Extract the [X, Y] coordinate from the center of the cell holding the provided text.  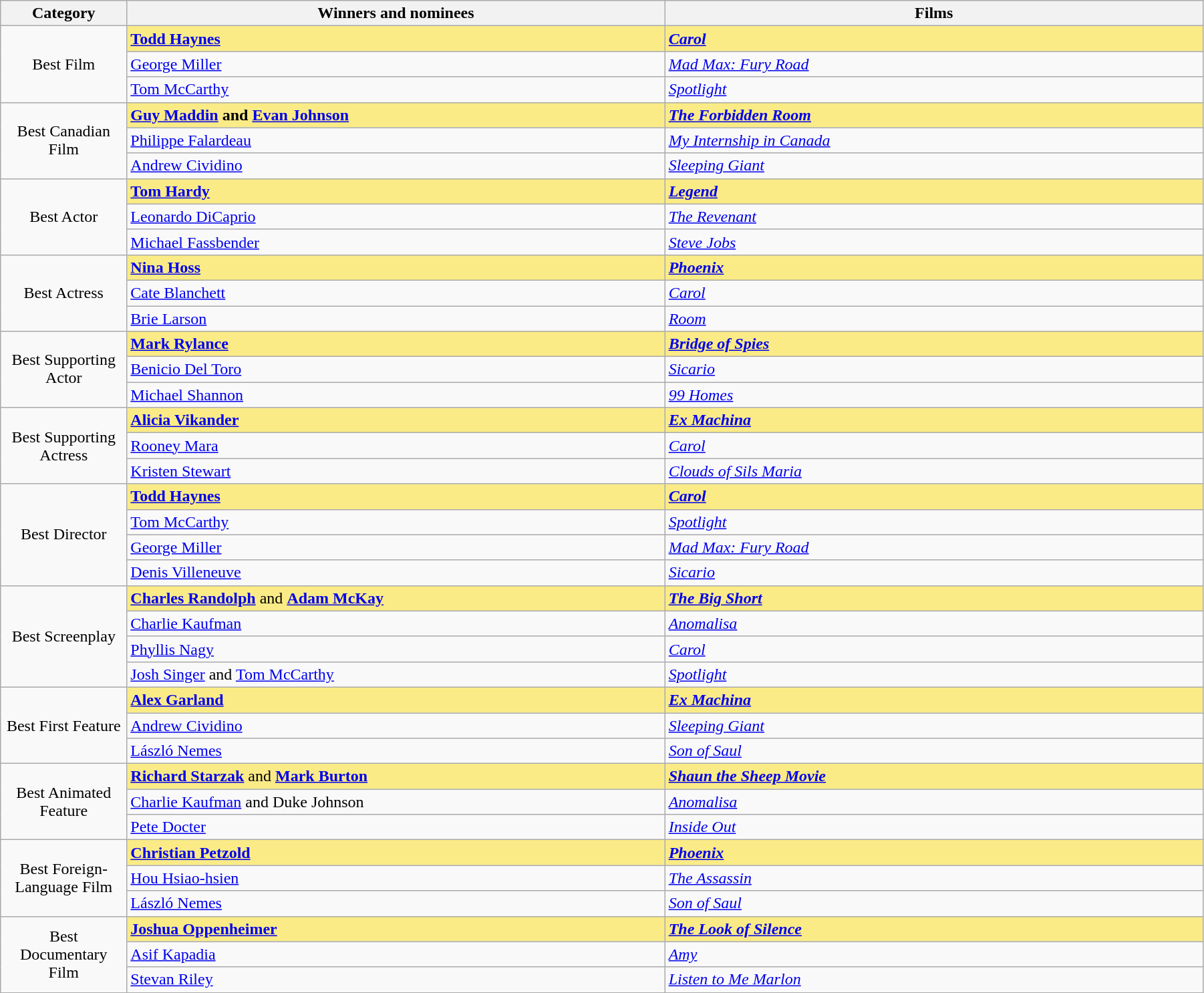
Hou Hsiao-hsien [396, 878]
Room [934, 319]
The Look of Silence [934, 929]
The Revenant [934, 217]
The Forbidden Room [934, 115]
Best Supporting Actor [64, 370]
Pete Docter [396, 827]
Nina Hoss [396, 267]
Category [64, 13]
Best Actor [64, 217]
Brie Larson [396, 319]
The Assassin [934, 878]
Cate Blanchett [396, 293]
Best Canadian Film [64, 140]
Best Foreign-Language Film [64, 878]
Asif Kapadia [396, 954]
Kristen Stewart [396, 471]
Best Actress [64, 293]
Guy Maddin and Evan Johnson [396, 115]
Best Director [64, 535]
Rooney Mara [396, 446]
Tom Hardy [396, 191]
Richard Starzak and Mark Burton [396, 776]
Michael Fassbender [396, 242]
Mark Rylance [396, 344]
Christian Petzold [396, 853]
Stevan Riley [396, 980]
The Big Short [934, 598]
My Internship in Canada [934, 140]
Best Film [64, 64]
Legend [934, 191]
Steve Jobs [934, 242]
Charlie Kaufman [396, 623]
Clouds of Sils Maria [934, 471]
Alicia Vikander [396, 420]
Listen to Me Marlon [934, 980]
99 Homes [934, 395]
Benicio Del Toro [396, 370]
Best Screenplay [64, 636]
Philippe Falardeau [396, 140]
Films [934, 13]
Denis Villeneuve [396, 573]
Michael Shannon [396, 395]
Charles Randolph and Adam McKay [396, 598]
Best Animated Feature [64, 802]
Best Supporting Actress [64, 446]
Bridge of Spies [934, 344]
Leonardo DiCaprio [396, 217]
Josh Singer and Tom McCarthy [396, 674]
Best First Feature [64, 725]
Amy [934, 954]
Joshua Oppenheimer [396, 929]
Winners and nominees [396, 13]
Shaun the Sheep Movie [934, 776]
Best Documentary Film [64, 954]
Charlie Kaufman and Duke Johnson [396, 802]
Alex Garland [396, 700]
Inside Out [934, 827]
Phyllis Nagy [396, 649]
